Return (X, Y) of the center of cell containing provided text 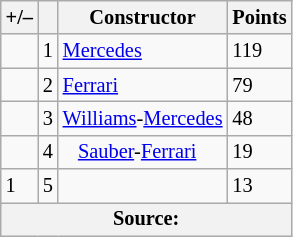
2 (48, 85)
Sauber-Ferrari (143, 152)
Points (259, 17)
+/– (20, 17)
5 (48, 186)
Williams-Mercedes (143, 118)
Source: (146, 219)
3 (48, 118)
Ferrari (143, 85)
19 (259, 152)
48 (259, 118)
13 (259, 186)
119 (259, 51)
Mercedes (143, 51)
79 (259, 85)
Constructor (143, 17)
4 (48, 152)
